Return the (x, y) coordinate for the center point of the cell that contains the specified text.  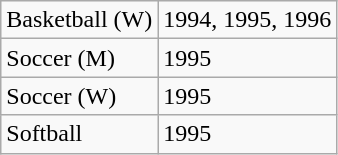
Basketball (W) (80, 20)
Softball (80, 134)
1994, 1995, 1996 (248, 20)
Soccer (M) (80, 58)
Soccer (W) (80, 96)
